Locate the cell with the specified text and output its [x, y] center coordinate. 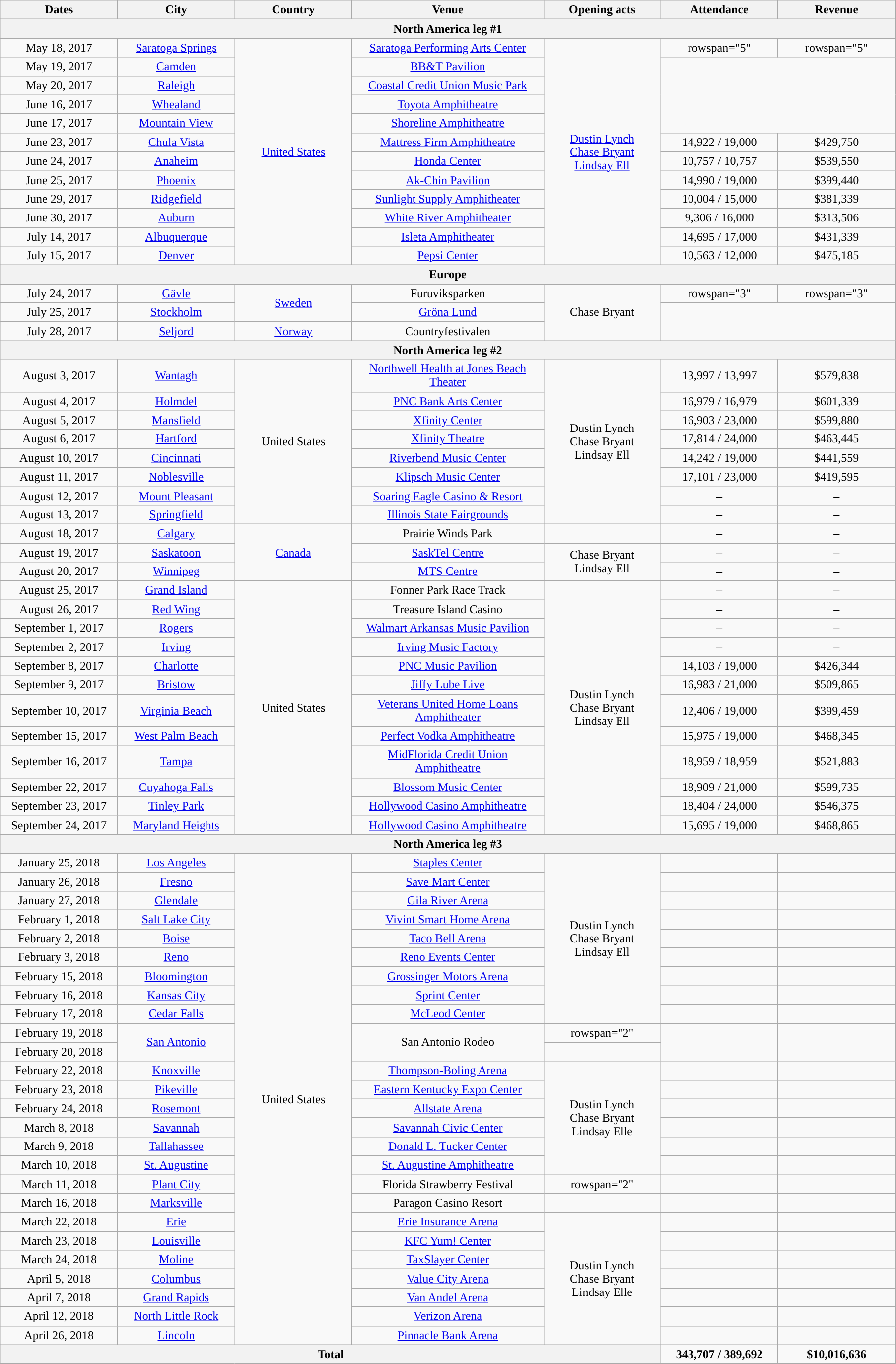
Mansfield [176, 420]
Allstate Arena [448, 1108]
March 9, 2018 [59, 1146]
March 16, 2018 [59, 1203]
$468,345 [836, 736]
Erie [176, 1222]
February 2, 2018 [59, 938]
$463,445 [836, 439]
Tallahassee [176, 1146]
16,983 / 21,000 [719, 685]
West Palm Beach [176, 736]
Saskatoon [176, 553]
Bloomington [176, 976]
PNC Music Pavilion [448, 666]
June 30, 2017 [59, 217]
14,242 / 19,000 [719, 458]
Sprint Center [448, 995]
Mountain View [176, 123]
Verizon Arena [448, 1316]
Illinois State Fairgrounds [448, 514]
Denver [176, 256]
July 25, 2017 [59, 312]
Seljord [176, 331]
Perfect Vodka Amphitheatre [448, 736]
January 25, 2018 [59, 862]
North America leg #2 [448, 350]
August 13, 2017 [59, 514]
March 10, 2018 [59, 1165]
16,979 / 16,979 [719, 401]
15,975 / 19,000 [719, 736]
North Little Rock [176, 1316]
August 11, 2017 [59, 477]
August 20, 2017 [59, 572]
Save Mart Center [448, 881]
Norway [293, 331]
Tampa [176, 762]
Saratoga Springs [176, 48]
18,404 / 24,000 [719, 806]
Virginia Beach [176, 710]
14,990 / 19,000 [719, 180]
Rogers [176, 628]
March 11, 2018 [59, 1184]
Bristow [176, 685]
17,101 / 23,000 [719, 477]
August 6, 2017 [59, 439]
Toyota Amphitheatre [448, 104]
16,903 / 23,000 [719, 420]
10,757 / 10,757 [719, 161]
Wantagh [176, 375]
Chase Bryant [602, 312]
February 20, 2018 [59, 1052]
14,103 / 19,000 [719, 666]
Countryfestivalen [448, 331]
February 22, 2018 [59, 1071]
Ridgefield [176, 199]
St. Augustine [176, 1165]
Mattress Firm Amphitheatre [448, 142]
Phoenix [176, 180]
Cuyahoga Falls [176, 787]
Saratoga Performing Arts Center [448, 48]
$475,185 [836, 256]
September 23, 2017 [59, 806]
TaxSlayer Center [448, 1260]
Prairie Winds Park [448, 533]
MidFlorida Credit Union Amphitheatre [448, 762]
Coastal Credit Union Music Park [448, 85]
$539,550 [836, 161]
Soaring Eagle Casino & Resort [448, 496]
July 24, 2017 [59, 293]
September 24, 2017 [59, 825]
Sunlight Supply Amphitheater [448, 199]
August 19, 2017 [59, 553]
Louisville [176, 1241]
Rosemont [176, 1108]
Savannah [176, 1127]
14,695 / 17,000 [719, 237]
San Antonio Rodeo [448, 1042]
Opening acts [602, 10]
July 14, 2017 [59, 237]
Vivint Smart Home Arena [448, 920]
September 22, 2017 [59, 787]
January 26, 2018 [59, 881]
PNC Bank Arts Center [448, 401]
August 26, 2017 [59, 609]
$599,880 [836, 420]
June 25, 2017 [59, 180]
March 23, 2018 [59, 1241]
Pikeville [176, 1089]
Ak-Chin Pavilion [448, 180]
10,563 / 12,000 [719, 256]
Noblesville [176, 477]
Revenue [836, 10]
August 12, 2017 [59, 496]
Country [293, 10]
Grand Island [176, 590]
Irving [176, 647]
Raleigh [176, 85]
Irving Music Factory [448, 647]
MTS Centre [448, 572]
September 16, 2017 [59, 762]
Savannah Civic Center [448, 1127]
Dates [59, 10]
September 10, 2017 [59, 710]
June 23, 2017 [59, 142]
June 24, 2017 [59, 161]
17,814 / 24,000 [719, 439]
Furuviksparken [448, 293]
$426,344 [836, 666]
North America leg #1 [448, 29]
March 8, 2018 [59, 1127]
KFC Yum! Center [448, 1241]
February 3, 2018 [59, 957]
Reno Events Center [448, 957]
Whealand [176, 104]
$429,750 [836, 142]
June 29, 2017 [59, 199]
July 15, 2017 [59, 256]
Winnipeg [176, 572]
Eastern Kentucky Expo Center [448, 1089]
Jiffy Lube Live [448, 685]
Walmart Arkansas Music Pavilion [448, 628]
February 17, 2018 [59, 1014]
Riverbend Music Center [448, 458]
18,909 / 21,000 [719, 787]
May 18, 2017 [59, 48]
September 2, 2017 [59, 647]
April 26, 2018 [59, 1335]
Camden [176, 67]
13,997 / 13,997 [719, 375]
September 1, 2017 [59, 628]
February 23, 2018 [59, 1089]
Cedar Falls [176, 1014]
Erie Insurance Arena [448, 1222]
Treasure Island Casino [448, 609]
Xfinity Theatre [448, 439]
Hartford [176, 439]
Xfinity Center [448, 420]
Boise [176, 938]
September 15, 2017 [59, 736]
Florida Strawberry Festival [448, 1184]
Honda Center [448, 161]
$399,440 [836, 180]
$399,459 [836, 710]
February 1, 2018 [59, 920]
March 24, 2018 [59, 1260]
Marksville [176, 1203]
9,306 / 16,000 [719, 217]
Springfield [176, 514]
August 3, 2017 [59, 375]
Veterans United Home Loans Amphitheater [448, 710]
10,004 / 15,000 [719, 199]
July 28, 2017 [59, 331]
June 16, 2017 [59, 104]
Grand Rapids [176, 1297]
Fonner Park Race Track [448, 590]
Chula Vista [176, 142]
Sweden [293, 303]
Klipsch Music Center [448, 477]
$599,735 [836, 787]
Cincinnati [176, 458]
Los Angeles [176, 862]
August 4, 2017 [59, 401]
Stockholm [176, 312]
12,406 / 19,000 [719, 710]
14,922 / 19,000 [719, 142]
April 7, 2018 [59, 1297]
Lincoln [176, 1335]
343,707 / 389,692 [719, 1354]
September 9, 2017 [59, 685]
Holmdel [176, 401]
Thompson-Boling Arena [448, 1071]
Blossom Music Center [448, 787]
Van Andel Arena [448, 1297]
April 5, 2018 [59, 1279]
Knoxville [176, 1071]
$441,559 [836, 458]
$601,339 [836, 401]
Glendale [176, 901]
Gävle [176, 293]
Chase BryantLindsay Ell [602, 562]
Tinley Park [176, 806]
Pinnacle Bank Arena [448, 1335]
$381,339 [836, 199]
Value City Arena [448, 1279]
Pepsi Center [448, 256]
$579,838 [836, 375]
Paragon Casino Resort [448, 1203]
San Antonio [176, 1042]
March 22, 2018 [59, 1222]
June 17, 2017 [59, 123]
Grossinger Motors Arena [448, 976]
McLeod Center [448, 1014]
Donald L. Tucker Center [448, 1146]
May 20, 2017 [59, 85]
Charlotte [176, 666]
Venue [448, 10]
Auburn [176, 217]
April 12, 2018 [59, 1316]
BB&T Pavilion [448, 67]
$419,595 [836, 477]
$468,865 [836, 825]
Taco Bell Arena [448, 938]
Northwell Health at Jones Beach Theater [448, 375]
18,959 / 18,959 [719, 762]
Staples Center [448, 862]
White River Amphitheater [448, 217]
Gila River Arena [448, 901]
Salt Lake City [176, 920]
February 19, 2018 [59, 1033]
Reno [176, 957]
$313,506 [836, 217]
February 24, 2018 [59, 1108]
$546,375 [836, 806]
Mount Pleasant [176, 496]
15,695 / 19,000 [719, 825]
September 8, 2017 [59, 666]
August 18, 2017 [59, 533]
Europe [448, 275]
Isleta Amphitheater [448, 237]
$509,865 [836, 685]
Canada [293, 552]
$10,016,636 [836, 1354]
Red Wing [176, 609]
August 25, 2017 [59, 590]
February 16, 2018 [59, 995]
$521,883 [836, 762]
Columbus [176, 1279]
SaskTel Centre [448, 553]
Maryland Heights [176, 825]
May 19, 2017 [59, 67]
January 27, 2018 [59, 901]
Moline [176, 1260]
August 10, 2017 [59, 458]
City [176, 10]
August 5, 2017 [59, 420]
Albuquerque [176, 237]
Fresno [176, 881]
Kansas City [176, 995]
Attendance [719, 10]
North America leg #3 [448, 844]
St. Augustine Amphitheatre [448, 1165]
February 15, 2018 [59, 976]
Anaheim [176, 161]
Plant City [176, 1184]
Shoreline Amphitheatre [448, 123]
Gröna Lund [448, 312]
Calgary [176, 533]
$431,339 [836, 237]
Total [331, 1354]
